Detect which cell encompasses the target text, then output its (x, y) center coordinate. 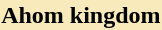
Ahom kingdom (81, 15)
